From the cell containing the given text, extract its center point as [X, Y] coordinate. 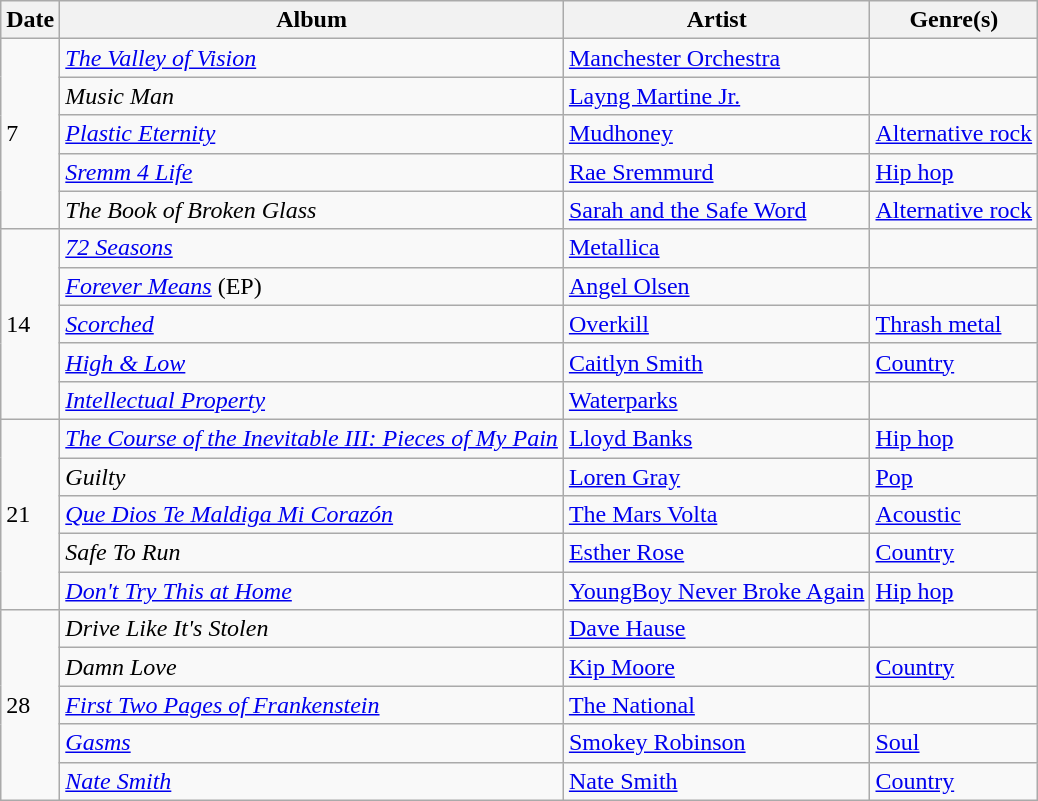
Gasms [312, 743]
Layng Martine Jr. [716, 96]
Music Man [312, 96]
The Valley of Vision [312, 58]
21 [30, 514]
Kip Moore [716, 667]
The Course of the Inevitable III: Pieces of My Pain [312, 438]
Scorched [312, 324]
Intellectual Property [312, 400]
Thrash metal [954, 324]
The Mars Volta [716, 515]
Pop [954, 477]
14 [30, 324]
Overkill [716, 324]
Artist [716, 20]
Album [312, 20]
Lloyd Banks [716, 438]
YoungBoy Never Broke Again [716, 591]
Rae Sremmurd [716, 172]
Safe To Run [312, 553]
Smokey Robinson [716, 743]
Waterparks [716, 400]
Acoustic [954, 515]
Sarah and the Safe Word [716, 210]
Que Dios Te Maldiga Mi Corazón [312, 515]
High & Low [312, 362]
Plastic Eternity [312, 134]
Loren Gray [716, 477]
Guilty [312, 477]
First Two Pages of Frankenstein [312, 705]
Genre(s) [954, 20]
Esther Rose [716, 553]
Dave Hause [716, 629]
Soul [954, 743]
Manchester Orchestra [716, 58]
Sremm 4 Life [312, 172]
Angel Olsen [716, 286]
Date [30, 20]
Damn Love [312, 667]
Mudhoney [716, 134]
7 [30, 134]
The Book of Broken Glass [312, 210]
The National [716, 705]
Caitlyn Smith [716, 362]
28 [30, 705]
Don't Try This at Home [312, 591]
72 Seasons [312, 248]
Drive Like It's Stolen [312, 629]
Metallica [716, 248]
Forever Means (EP) [312, 286]
